Return (x, y) of the center of cell containing provided text 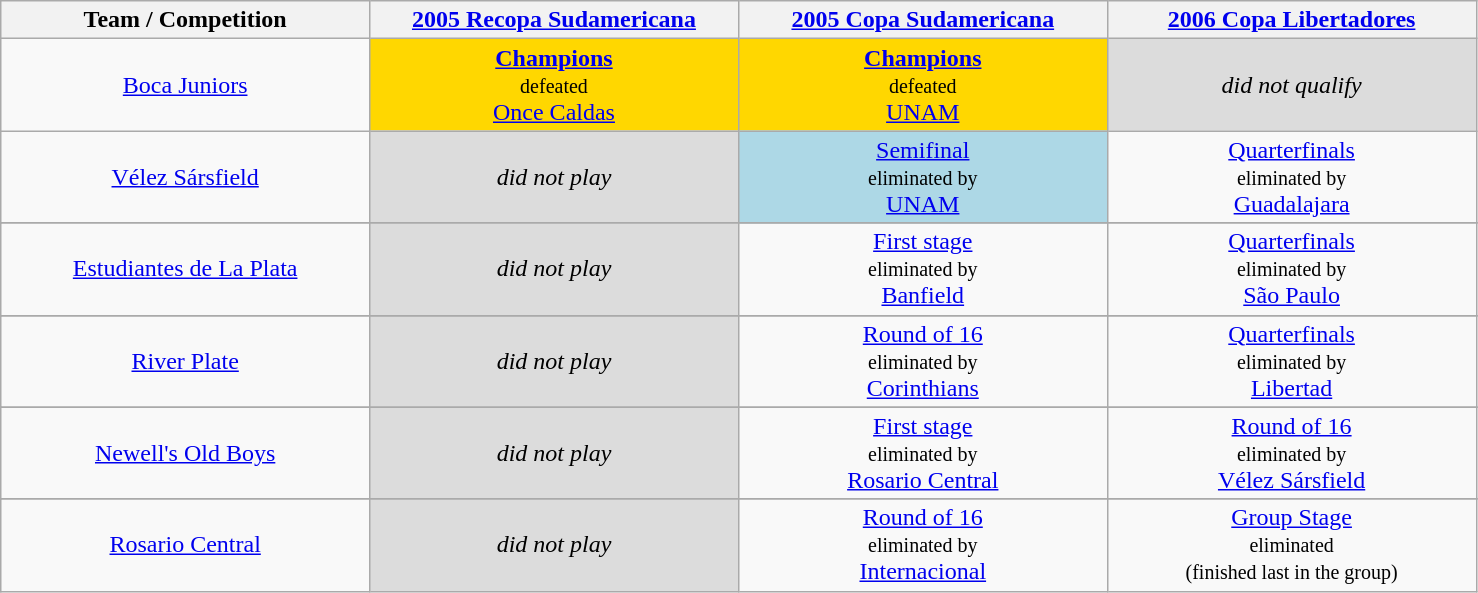
Quarterfinals eliminated by Guadalajara (1292, 177)
did not qualify (1292, 85)
First stage eliminated by Rosario Central (922, 453)
Quarterfinals eliminated by Libertad (1292, 361)
Champions defeated Once Caldas (554, 85)
Champions defeated UNAM (922, 85)
Quarterfinals eliminated by São Paulo (1292, 269)
Team / Competition (186, 20)
Newell's Old Boys (186, 453)
Group Stage eliminated(finished last in the group) (1292, 545)
First stage eliminated by Banfield (922, 269)
Boca Juniors (186, 85)
2005 Copa Sudamericana (922, 20)
Semifinal eliminated by UNAM (922, 177)
Rosario Central (186, 545)
Estudiantes de La Plata (186, 269)
Round of 16 eliminated by Vélez Sársfield (1292, 453)
Vélez Sársfield (186, 177)
Round of 16 eliminated by Corinthians (922, 361)
River Plate (186, 361)
Round of 16 eliminated by Internacional (922, 545)
2006 Copa Libertadores (1292, 20)
2005 Recopa Sudamericana (554, 20)
